Scan for the cell matching the given text and deliver its [X, Y] coordinate at center. 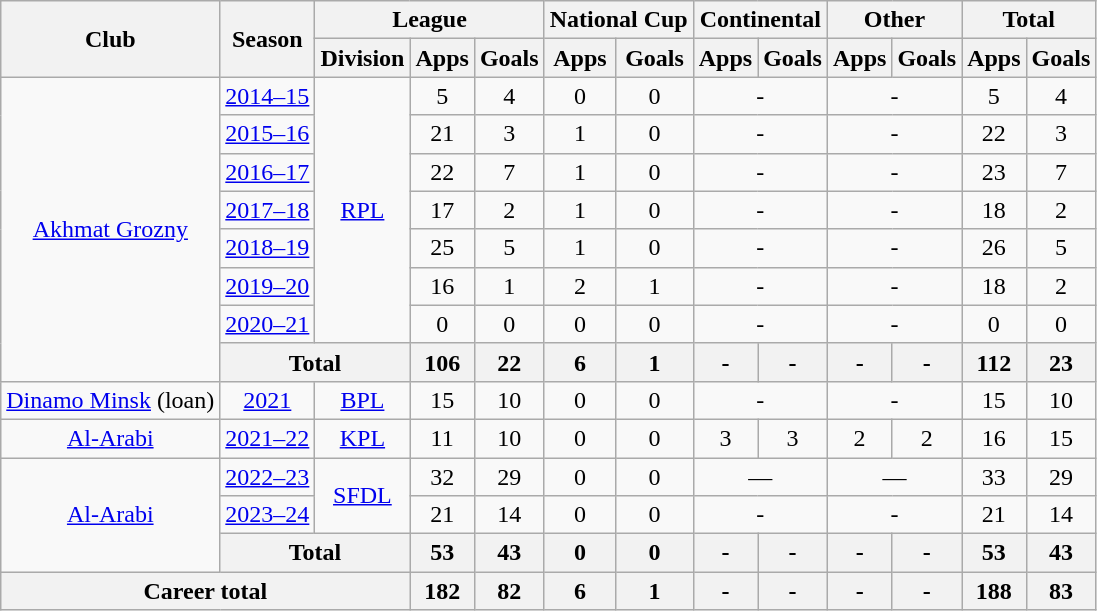
2019–20 [268, 286]
2016–17 [268, 172]
11 [442, 438]
112 [994, 362]
2015–16 [268, 134]
17 [442, 210]
National Cup [618, 20]
2014–15 [268, 96]
26 [994, 248]
Division [362, 58]
82 [509, 591]
RPL [362, 210]
Continental [760, 20]
Club [110, 39]
83 [1061, 591]
Akhmat Grozny [110, 229]
Other [894, 20]
2022–23 [268, 477]
League [430, 20]
Dinamo Minsk (loan) [110, 400]
106 [442, 362]
188 [994, 591]
25 [442, 248]
32 [442, 477]
Season [268, 39]
KPL [362, 438]
SFDL [362, 496]
2017–18 [268, 210]
2021 [268, 400]
2021–22 [268, 438]
2020–21 [268, 324]
2018–19 [268, 248]
33 [994, 477]
182 [442, 591]
Career total [206, 591]
BPL [362, 400]
2023–24 [268, 515]
